Extract the (x, y) coordinate from the center of the cell holding the provided text.  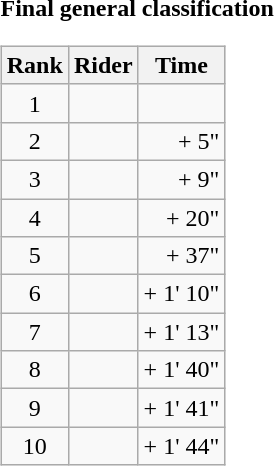
1 (34, 103)
+ 20" (182, 217)
Time (182, 65)
8 (34, 370)
3 (34, 179)
7 (34, 332)
6 (34, 294)
9 (34, 408)
+ 9" (182, 179)
+ 1' 10" (182, 294)
2 (34, 141)
+ 1' 13" (182, 332)
5 (34, 256)
+ 1' 44" (182, 446)
Rider (103, 65)
10 (34, 446)
+ 5" (182, 141)
Rank (34, 65)
+ 1' 41" (182, 408)
+ 1' 40" (182, 370)
4 (34, 217)
+ 37" (182, 256)
